For the text-containing cell, return its midpoint in (X, Y) coordinate format. 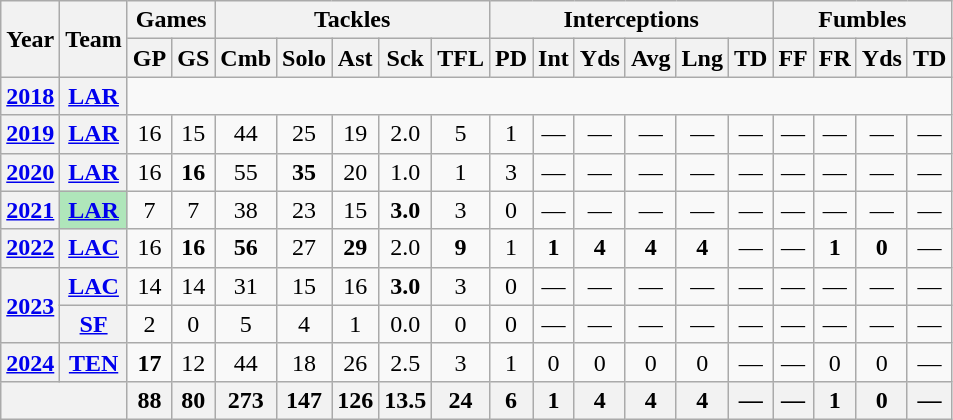
29 (356, 248)
2 (149, 324)
Interceptions (630, 20)
12 (194, 362)
Fumbles (862, 20)
13.5 (406, 400)
55 (246, 172)
2021 (30, 210)
2019 (30, 134)
2.5 (406, 362)
56 (246, 248)
Int (554, 58)
6 (510, 400)
FF (793, 58)
GS (194, 58)
TEN (94, 362)
2023 (30, 305)
Avg (650, 58)
31 (246, 286)
20 (356, 172)
1.0 (406, 172)
25 (304, 134)
Year (30, 39)
Tackles (352, 20)
18 (304, 362)
88 (149, 400)
TFL (461, 58)
147 (304, 400)
2024 (30, 362)
Sck (406, 58)
Games (170, 20)
Lng (702, 58)
SF (94, 324)
Team (94, 39)
26 (356, 362)
Ast (356, 58)
273 (246, 400)
2022 (30, 248)
Cmb (246, 58)
PD (510, 58)
126 (356, 400)
0.0 (406, 324)
9 (461, 248)
19 (356, 134)
2018 (30, 96)
80 (194, 400)
27 (304, 248)
35 (304, 172)
GP (149, 58)
17 (149, 362)
2020 (30, 172)
38 (246, 210)
23 (304, 210)
Solo (304, 58)
FR (834, 58)
24 (461, 400)
